From the cell containing the given text, extract its center point as [x, y] coordinate. 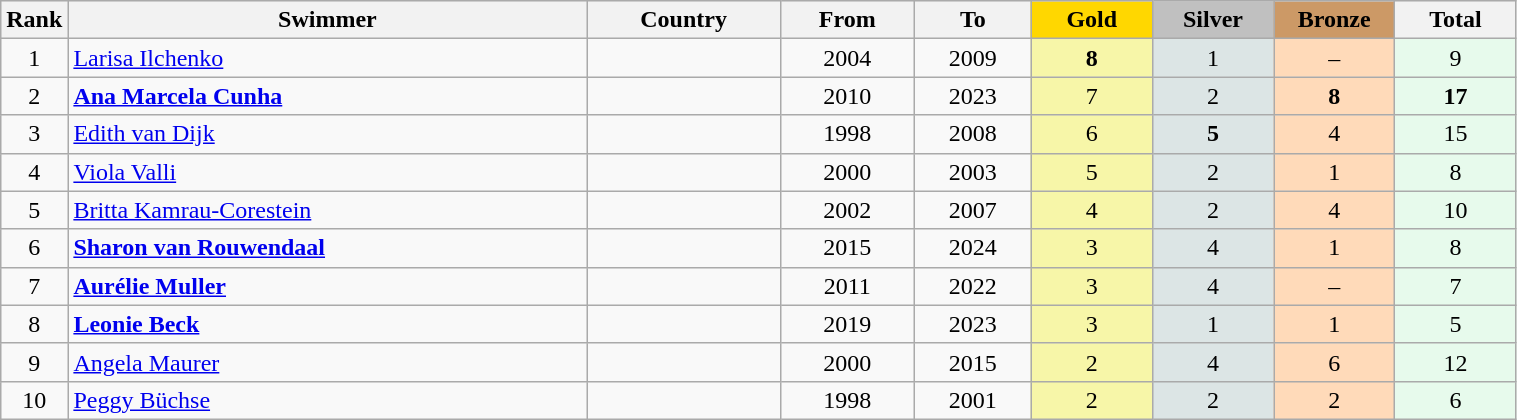
2004 [847, 58]
2003 [972, 172]
2007 [972, 210]
2019 [847, 324]
Bronze [1334, 20]
2001 [972, 400]
Peggy Büchse [328, 400]
Sharon van Rouwendaal [328, 248]
12 [1456, 362]
Aurélie Muller [328, 286]
Rank [34, 20]
Viola Valli [328, 172]
Silver [1212, 20]
Edith van Dijk [328, 134]
Angela Maurer [328, 362]
15 [1456, 134]
17 [1456, 96]
2010 [847, 96]
Britta Kamrau-Corestein [328, 210]
2022 [972, 286]
Gold [1092, 20]
Leonie Beck [328, 324]
2024 [972, 248]
2002 [847, 210]
Total [1456, 20]
2011 [847, 286]
Swimmer [328, 20]
2009 [972, 58]
From [847, 20]
Ana Marcela Cunha [328, 96]
Larisa Ilchenko [328, 58]
To [972, 20]
Country [684, 20]
2008 [972, 134]
